Return the (X, Y) coordinate for the center point of the cell that contains the specified text.  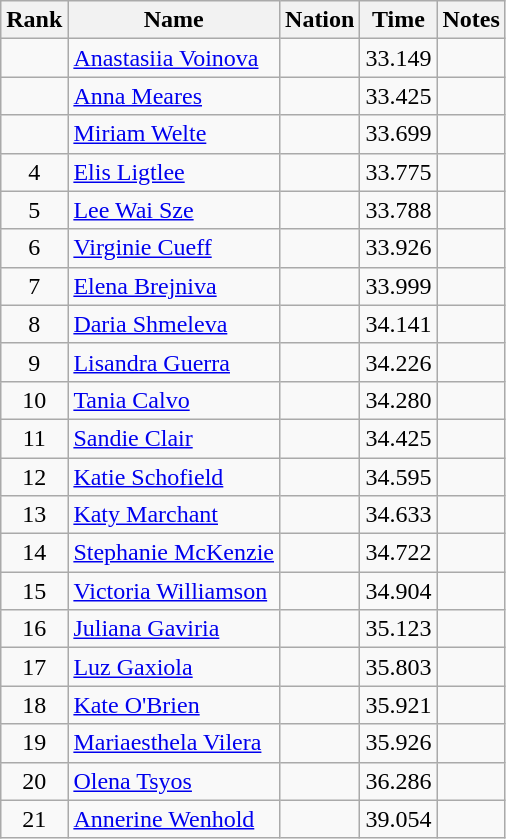
6 (34, 248)
10 (34, 400)
34.904 (398, 591)
33.149 (398, 58)
33.699 (398, 134)
Nation (320, 20)
Stephanie McKenzie (174, 553)
19 (34, 743)
Lisandra Guerra (174, 362)
34.425 (398, 438)
Miriam Welte (174, 134)
Time (398, 20)
Tania Calvo (174, 400)
34.141 (398, 324)
Anastasiia Voinova (174, 58)
Anna Meares (174, 96)
Victoria Williamson (174, 591)
13 (34, 515)
Katie Schofield (174, 477)
34.633 (398, 515)
Daria Shmeleva (174, 324)
Rank (34, 20)
33.926 (398, 248)
Katy Marchant (174, 515)
33.425 (398, 96)
Virginie Cueff (174, 248)
Notes (471, 20)
33.775 (398, 172)
Sandie Clair (174, 438)
18 (34, 705)
Lee Wai Sze (174, 210)
33.999 (398, 286)
34.226 (398, 362)
16 (34, 629)
Kate O'Brien (174, 705)
12 (34, 477)
Olena Tsyos (174, 781)
35.123 (398, 629)
8 (34, 324)
7 (34, 286)
11 (34, 438)
34.722 (398, 553)
5 (34, 210)
Elena Brejniva (174, 286)
35.926 (398, 743)
20 (34, 781)
33.788 (398, 210)
36.286 (398, 781)
21 (34, 819)
4 (34, 172)
14 (34, 553)
Name (174, 20)
39.054 (398, 819)
35.803 (398, 667)
35.921 (398, 705)
34.280 (398, 400)
15 (34, 591)
17 (34, 667)
Mariaesthela Vilera (174, 743)
Luz Gaxiola (174, 667)
34.595 (398, 477)
Elis Ligtlee (174, 172)
Annerine Wenhold (174, 819)
9 (34, 362)
Juliana Gaviria (174, 629)
